Provide the (X, Y) coordinate of the cell's center where the given text is located.  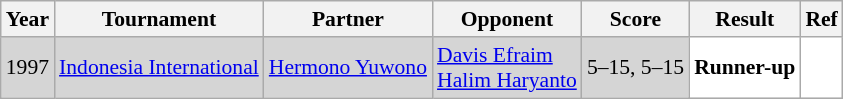
Indonesia International (159, 68)
Hermono Yuwono (348, 68)
Ref (821, 19)
Result (744, 19)
Opponent (507, 19)
1997 (28, 68)
Davis Efraim Halim Haryanto (507, 68)
5–15, 5–15 (636, 68)
Partner (348, 19)
Year (28, 19)
Tournament (159, 19)
Score (636, 19)
Runner-up (744, 68)
